Return [X, Y] of the center of cell containing provided text 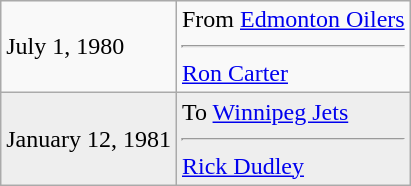
To Winnipeg JetsRick Dudley [293, 139]
July 1, 1980 [89, 47]
January 12, 1981 [89, 139]
From Edmonton OilersRon Carter [293, 47]
